For the text-containing cell, return its midpoint in (x, y) coordinate format. 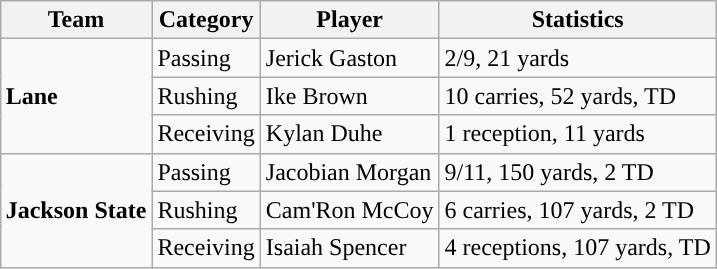
Isaiah Spencer (350, 248)
Team (76, 20)
9/11, 150 yards, 2 TD (578, 172)
6 carries, 107 yards, 2 TD (578, 210)
Statistics (578, 20)
Kylan Duhe (350, 134)
Category (206, 20)
Ike Brown (350, 96)
Jacobian Morgan (350, 172)
Cam'Ron McCoy (350, 210)
Jerick Gaston (350, 58)
Player (350, 20)
4 receptions, 107 yards, TD (578, 248)
Lane (76, 96)
10 carries, 52 yards, TD (578, 96)
2/9, 21 yards (578, 58)
Jackson State (76, 210)
1 reception, 11 yards (578, 134)
